Scan for the cell matching the given text and deliver its [X, Y] coordinate at center. 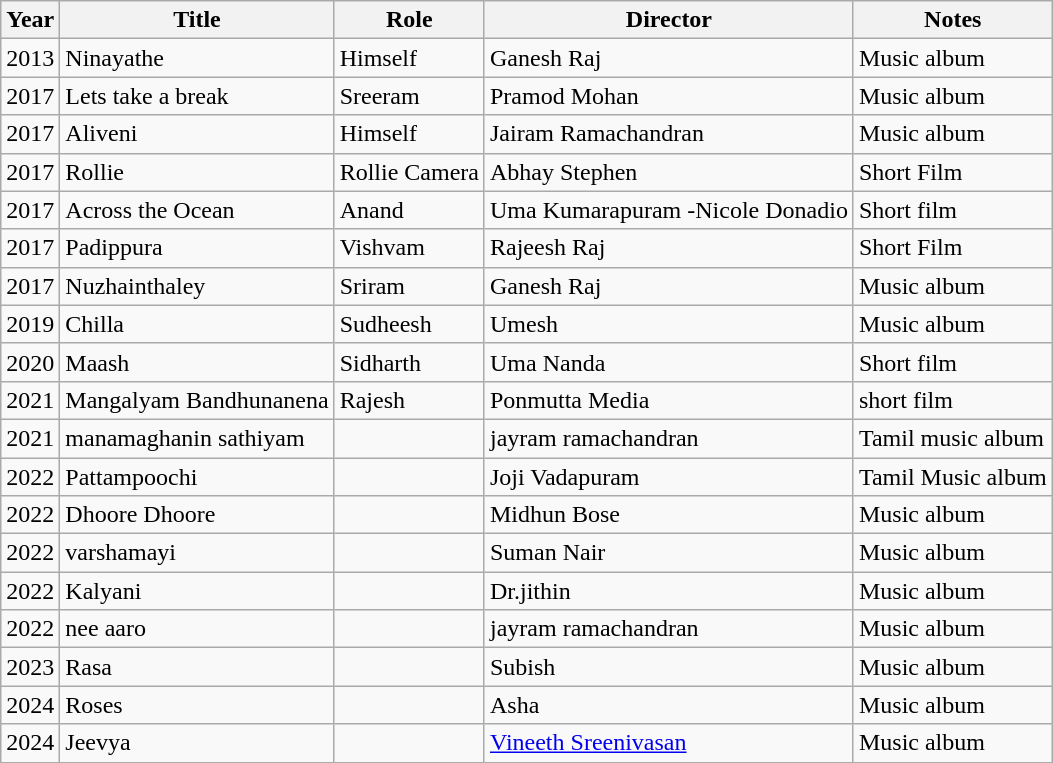
manamaghanin sathiyam [197, 438]
Anand [409, 210]
2020 [30, 362]
Rollie Camera [409, 172]
Sriram [409, 286]
Midhun Bose [668, 515]
Year [30, 20]
Sidharth [409, 362]
nee aaro [197, 629]
Uma Kumarapuram -Nicole Donadio [668, 210]
Dr.jithin [668, 591]
Lets take a break [197, 96]
Notes [952, 20]
Subish [668, 667]
Nuzhainthaley [197, 286]
Tamil Music album [952, 477]
Joji Vadapuram [668, 477]
Padippura [197, 248]
Jairam Ramachandran [668, 134]
Vineeth Sreenivasan [668, 743]
Rajesh [409, 400]
Chilla [197, 324]
Maash [197, 362]
Abhay Stephen [668, 172]
2023 [30, 667]
Suman Nair [668, 553]
Asha [668, 705]
Rajeesh Raj [668, 248]
Pattampoochi [197, 477]
Roses [197, 705]
varshamayi [197, 553]
Sudheesh [409, 324]
Mangalyam Bandhunanena [197, 400]
Director [668, 20]
Pramod Mohan [668, 96]
2013 [30, 58]
Tamil music album [952, 438]
Kalyani [197, 591]
Uma Nanda [668, 362]
2019 [30, 324]
Sreeram [409, 96]
Role [409, 20]
Aliveni [197, 134]
Ponmutta Media [668, 400]
Umesh [668, 324]
Jeevya [197, 743]
Rollie [197, 172]
short film [952, 400]
Ninayathe [197, 58]
Vishvam [409, 248]
Rasa [197, 667]
Across the Ocean [197, 210]
Dhoore Dhoore [197, 515]
Title [197, 20]
